From the cell containing the given text, extract its center point as [X, Y] coordinate. 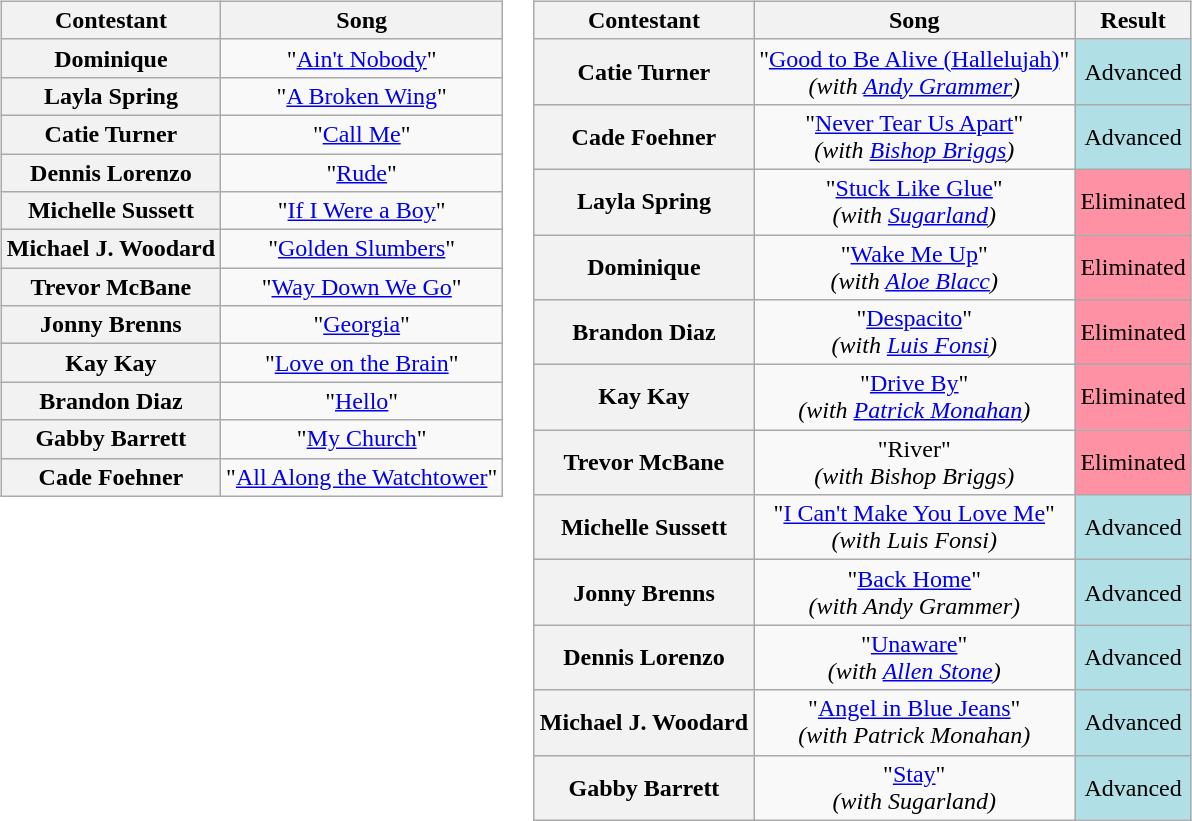
"Despacito"(with Luis Fonsi) [914, 332]
"All Along the Watchtower" [362, 477]
"Rude" [362, 173]
"My Church" [362, 439]
"Golden Slumbers" [362, 249]
"Never Tear Us Apart"(with Bishop Briggs) [914, 136]
"A Broken Wing" [362, 96]
"Unaware"(with Allen Stone) [914, 658]
"Call Me" [362, 134]
"Angel in Blue Jeans"(with Patrick Monahan) [914, 722]
"Love on the Brain" [362, 363]
"Ain't Nobody" [362, 58]
"Drive By"(with Patrick Monahan) [914, 398]
"Stuck Like Glue"(with Sugarland) [914, 202]
"Wake Me Up"(with Aloe Blacc) [914, 266]
"Hello" [362, 401]
"If I Were a Boy" [362, 211]
"River"(with Bishop Briggs) [914, 462]
"Way Down We Go" [362, 287]
"Stay"(with Sugarland) [914, 788]
"Back Home"(with Andy Grammer) [914, 592]
Result [1133, 20]
"Good to Be Alive (Hallelujah)"(with Andy Grammer) [914, 72]
"I Can't Make You Love Me"(with Luis Fonsi) [914, 528]
"Georgia" [362, 325]
